Return the (X, Y) coordinate for the center point of the cell that contains the specified text.  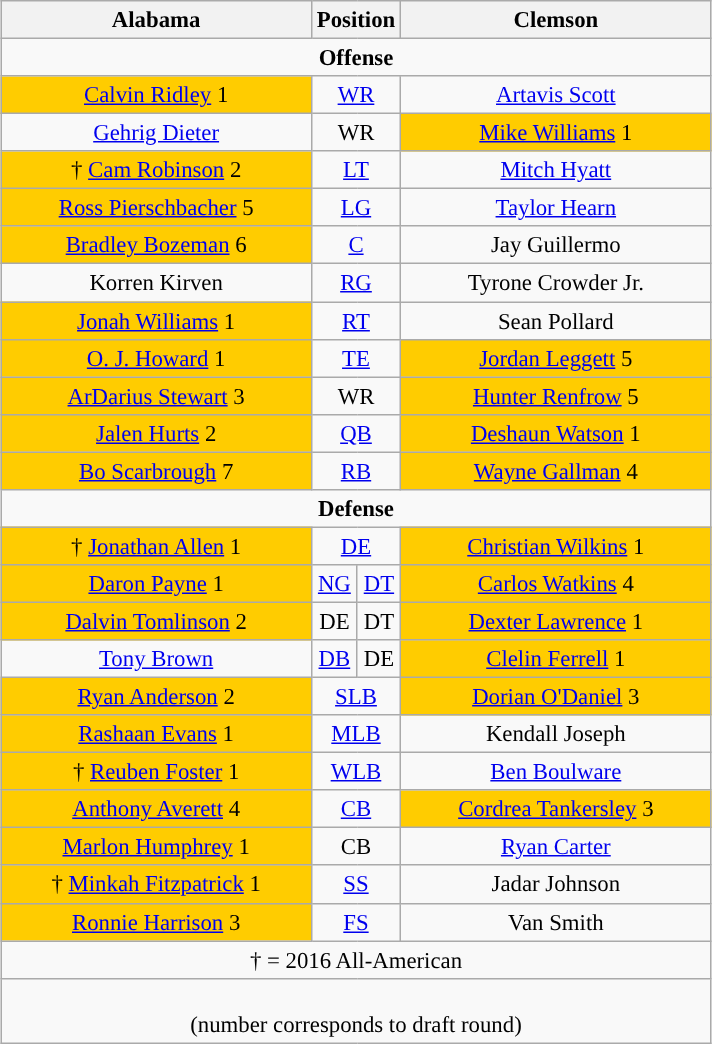
Jadar Johnson (556, 885)
ArDarius Stewart 3 (156, 396)
Dorian O'Daniel 3 (556, 697)
Tyrone Crowder Jr. (556, 283)
† = 2016 All-American (356, 960)
Dalvin Tomlinson 2 (156, 621)
Position (356, 20)
Taylor Hearn (556, 208)
Van Smith (556, 922)
RB (356, 471)
Ryan Carter (556, 847)
† Minkah Fitzpatrick 1 (156, 885)
RG (356, 283)
Hunter Renfrow 5 (556, 396)
Jay Guillermo (556, 245)
Clelin Ferrell 1 (556, 659)
Ross Pierschbacher 5 (156, 208)
Deshaun Watson 1 (556, 433)
Bo Scarbrough 7 (156, 471)
† Cam Robinson 2 (156, 170)
Wayne Gallman 4 (556, 471)
Jonah Williams 1 (156, 321)
LG (356, 208)
Gehrig Dieter (156, 133)
Carlos Watkins 4 (556, 584)
Mike Williams 1 (556, 133)
Marlon Humphrey 1 (156, 847)
QB (356, 433)
NG (334, 584)
Clemson (556, 20)
† Jonathan Allen 1 (156, 546)
SS (356, 885)
Christian Wilkins 1 (556, 546)
Anthony Averett 4 (156, 809)
Ronnie Harrison 3 (156, 922)
Calvin Ridley 1 (156, 95)
O. J. Howard 1 (156, 358)
Cordrea Tankersley 3 (556, 809)
Offense (356, 58)
Korren Kirven (156, 283)
C (356, 245)
Jordan Leggett 5 (556, 358)
Artavis Scott (556, 95)
MLB (356, 734)
Alabama (156, 20)
Sean Pollard (556, 321)
Ryan Anderson 2 (156, 697)
Kendall Joseph (556, 734)
Defense (356, 509)
Ben Boulware (556, 772)
Rashaan Evans 1 (156, 734)
Daron Payne 1 (156, 584)
Jalen Hurts 2 (156, 433)
TE (356, 358)
Tony Brown (156, 659)
† Reuben Foster 1 (156, 772)
(number corresponds to draft round) (356, 1010)
FS (356, 922)
Mitch Hyatt (556, 170)
SLB (356, 697)
Dexter Lawrence 1 (556, 621)
LT (356, 170)
RT (356, 321)
Bradley Bozeman 6 (156, 245)
DB (334, 659)
WLB (356, 772)
